Return the [X, Y] coordinate for the center point of the cell that contains the specified text.  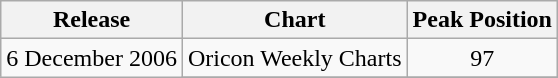
Chart [294, 20]
Peak Position [482, 20]
6 December 2006 [92, 58]
Oricon Weekly Charts [294, 58]
Release [92, 20]
97 [482, 58]
